Capture the cell that displays the provided text and extract its (X, Y) central coordinate. 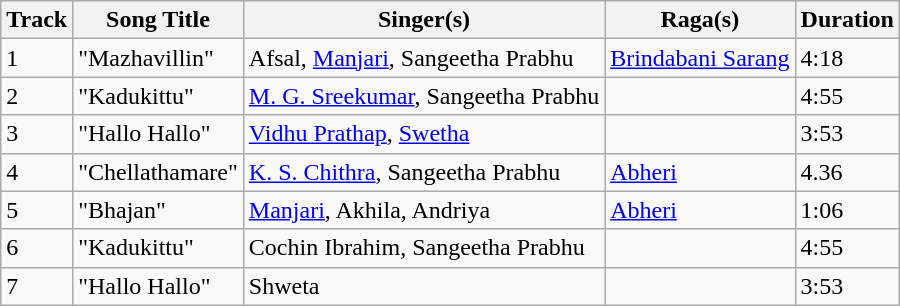
Raga(s) (700, 20)
2 (37, 96)
Duration (847, 20)
Brindabani Sarang (700, 58)
"Mazhavillin" (158, 58)
7 (37, 286)
1 (37, 58)
M. G. Sreekumar, Sangeetha Prabhu (424, 96)
Afsal, Manjari, Sangeetha Prabhu (424, 58)
6 (37, 248)
4 (37, 172)
Vidhu Prathap, Swetha (424, 134)
Song Title (158, 20)
4.36 (847, 172)
1:06 (847, 210)
K. S. Chithra, Sangeetha Prabhu (424, 172)
4:18 (847, 58)
Cochin Ibrahim, Sangeetha Prabhu (424, 248)
Shweta (424, 286)
3 (37, 134)
Track (37, 20)
Manjari, Akhila, Andriya (424, 210)
"Bhajan" (158, 210)
5 (37, 210)
"Chellathamare" (158, 172)
Singer(s) (424, 20)
